Provide the [x, y] coordinate of the cell's center where the given text is located.  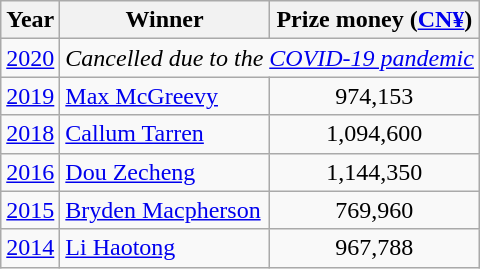
967,788 [374, 248]
Year [30, 20]
2020 [30, 58]
2014 [30, 248]
Li Haotong [164, 248]
Max McGreevy [164, 96]
Dou Zecheng [164, 172]
2019 [30, 96]
1,144,350 [374, 172]
Winner [164, 20]
Prize money (CN¥) [374, 20]
769,960 [374, 210]
Callum Tarren [164, 134]
Cancelled due to the COVID-19 pandemic [270, 58]
2015 [30, 210]
Bryden Macpherson [164, 210]
1,094,600 [374, 134]
974,153 [374, 96]
2016 [30, 172]
2018 [30, 134]
